Return the [X, Y] coordinate for the center point of the cell that contains the specified text.  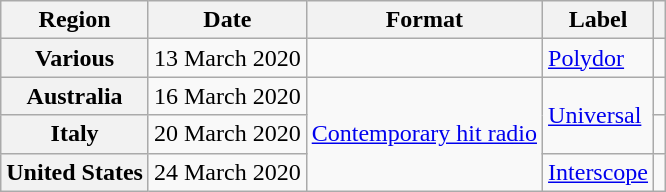
United States [75, 172]
Universal [598, 115]
16 March 2020 [227, 96]
Format [424, 20]
Italy [75, 134]
Interscope [598, 172]
Date [227, 20]
Polydor [598, 58]
20 March 2020 [227, 134]
24 March 2020 [227, 172]
13 March 2020 [227, 58]
Australia [75, 96]
Various [75, 58]
Region [75, 20]
Contemporary hit radio [424, 134]
Label [598, 20]
